Output the (x, y) coordinate of the center of the cell containing the given text.  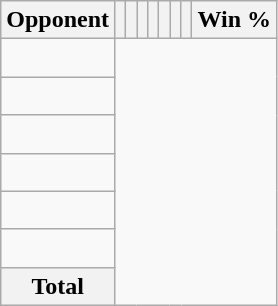
Total (58, 286)
Win % (234, 20)
Opponent (58, 20)
